Detect which cell encompasses the target text, then output its [x, y] center coordinate. 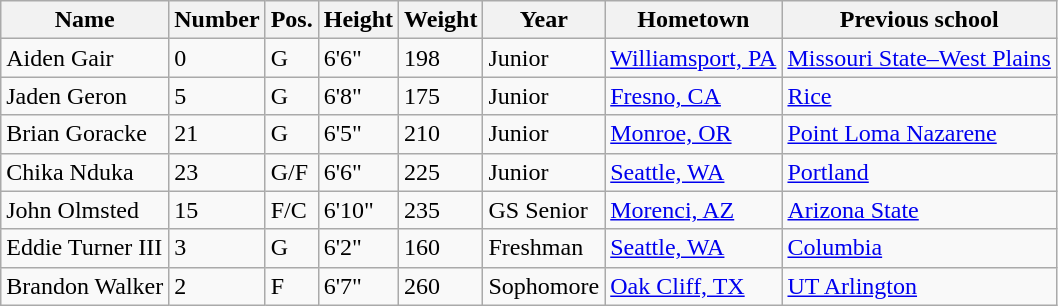
260 [441, 286]
6'10" [358, 210]
Name [85, 20]
Height [358, 20]
G/F [292, 172]
6'2" [358, 248]
6'7" [358, 286]
Oak Cliff, TX [694, 286]
F [292, 286]
Point Loma Nazarene [919, 134]
Brian Goracke [85, 134]
210 [441, 134]
Chika Nduka [85, 172]
21 [217, 134]
Hometown [694, 20]
Rice [919, 96]
Portland [919, 172]
Number [217, 20]
Missouri State–West Plains [919, 58]
Sophomore [544, 286]
Arizona State [919, 210]
6'5" [358, 134]
Columbia [919, 248]
UT Arlington [919, 286]
Monroe, OR [694, 134]
F/C [292, 210]
0 [217, 58]
Aiden Gair [85, 58]
Pos. [292, 20]
Weight [441, 20]
GS Senior [544, 210]
225 [441, 172]
Eddie Turner III [85, 248]
160 [441, 248]
Williamsport, PA [694, 58]
3 [217, 248]
235 [441, 210]
Jaden Geron [85, 96]
2 [217, 286]
5 [217, 96]
Freshman [544, 248]
John Olmsted [85, 210]
198 [441, 58]
23 [217, 172]
Morenci, AZ [694, 210]
15 [217, 210]
Previous school [919, 20]
Year [544, 20]
Fresno, CA [694, 96]
6'8" [358, 96]
Brandon Walker [85, 286]
175 [441, 96]
